Locate the cell with the specified text and output its (X, Y) center coordinate. 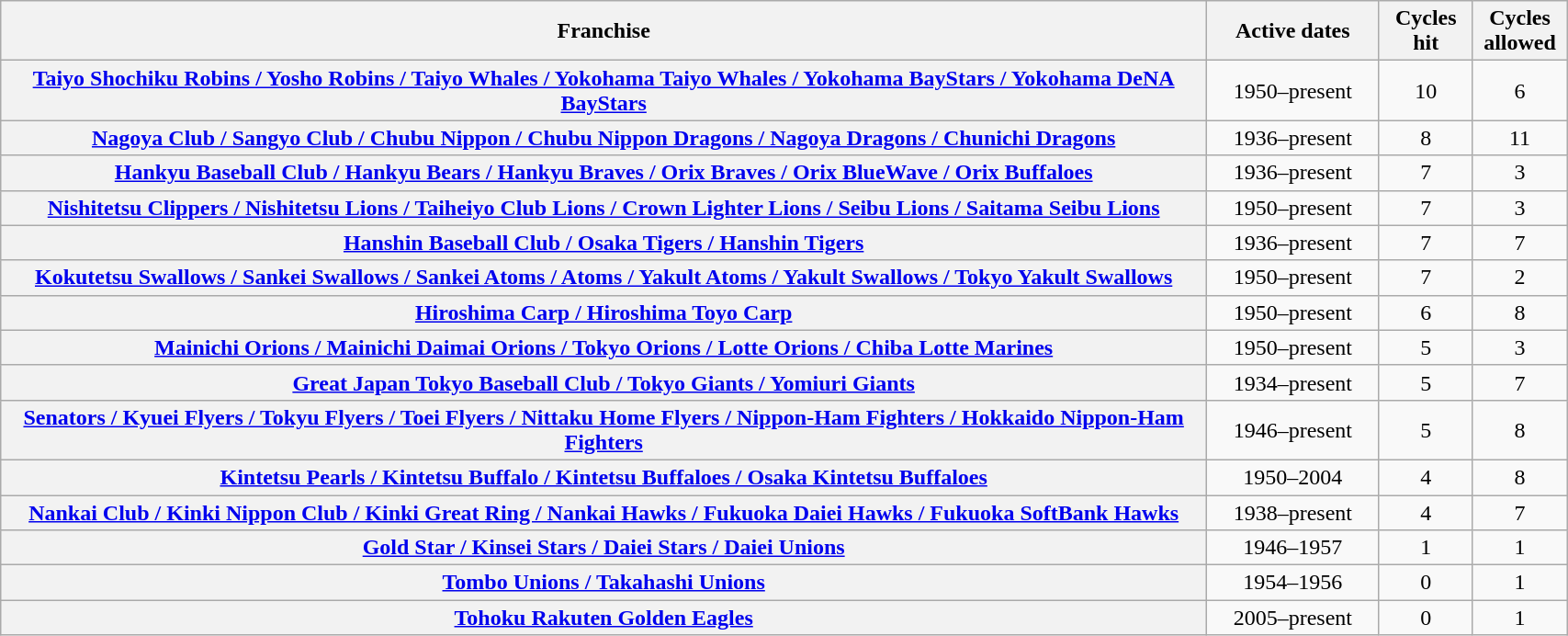
Taiyo Shochiku Robins / Yosho Robins / Taiyo Whales / Yokohama Taiyo Whales / Yokohama BayStars / Yokohama DeNA BayStars (604, 90)
1954–1956 (1293, 583)
Nagoya Club / Sangyo Club / Chubu Nippon / Chubu Nippon Dragons / Nagoya Dragons / Chunichi Dragons (604, 138)
Gold Star / Kinsei Stars / Daiei Stars / Daiei Unions (604, 548)
Cycles allowed (1519, 31)
Hankyu Baseball Club / Hankyu Bears / Hankyu Braves / Orix Braves / Orix BlueWave / Orix Buffaloes (604, 173)
Mainichi Orions / Mainichi Daimai Orions / Tokyo Orions / Lotte Orions / Chiba Lotte Marines (604, 347)
1946–present (1293, 430)
Hiroshima Carp / Hiroshima Toyo Carp (604, 312)
2 (1519, 278)
Tombo Unions / Takahashi Unions (604, 583)
11 (1519, 138)
1946–1957 (1293, 548)
Franchise (604, 31)
Nankai Club / Kinki Nippon Club / Kinki Great Ring / Nankai Hawks / Fukuoka Daiei Hawks / Fukuoka SoftBank Hawks (604, 512)
2005–present (1293, 618)
Senators / Kyuei Flyers / Tokyu Flyers / Toei Flyers / Nittaku Home Flyers / Nippon-Ham Fighters / Hokkaido Nippon-Ham Fighters (604, 430)
10 (1426, 90)
Kokutetsu Swallows / Sankei Swallows / Sankei Atoms / Atoms / Yakult Atoms / Yakult Swallows / Tokyo Yakult Swallows (604, 278)
Great Japan Tokyo Baseball Club / Tokyo Giants / Yomiuri Giants (604, 382)
Hanshin Baseball Club / Osaka Tigers / Hanshin Tigers (604, 243)
Tohoku Rakuten Golden Eagles (604, 618)
1950–2004 (1293, 477)
Active dates (1293, 31)
Cycles hit (1426, 31)
Kintetsu Pearls / Kintetsu Buffalo / Kintetsu Buffaloes / Osaka Kintetsu Buffaloes (604, 477)
1938–present (1293, 512)
1934–present (1293, 382)
Nishitetsu Clippers / Nishitetsu Lions / Taiheiyo Club Lions / Crown Lighter Lions / Seibu Lions / Saitama Seibu Lions (604, 208)
